Scan for the cell matching the given text and deliver its (x, y) coordinate at center. 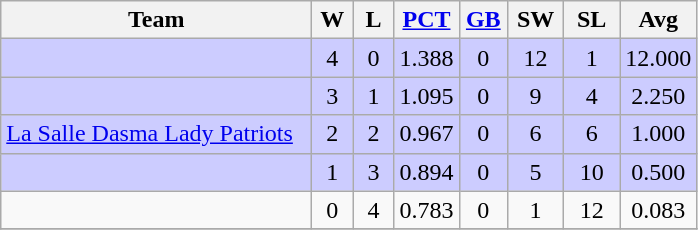
PCT (426, 20)
10 (592, 172)
9 (536, 96)
1.388 (426, 58)
0.894 (426, 172)
Avg (658, 20)
SL (592, 20)
L (374, 20)
W (332, 20)
GB (484, 20)
Team (156, 20)
La Salle Dasma Lady Patriots (156, 134)
0.083 (658, 210)
0.783 (426, 210)
SW (536, 20)
12.000 (658, 58)
1.000 (658, 134)
0.967 (426, 134)
1.095 (426, 96)
5 (536, 172)
2.250 (658, 96)
0.500 (658, 172)
